Search for the cell housing the specified text and yield its (X, Y) center coordinate. 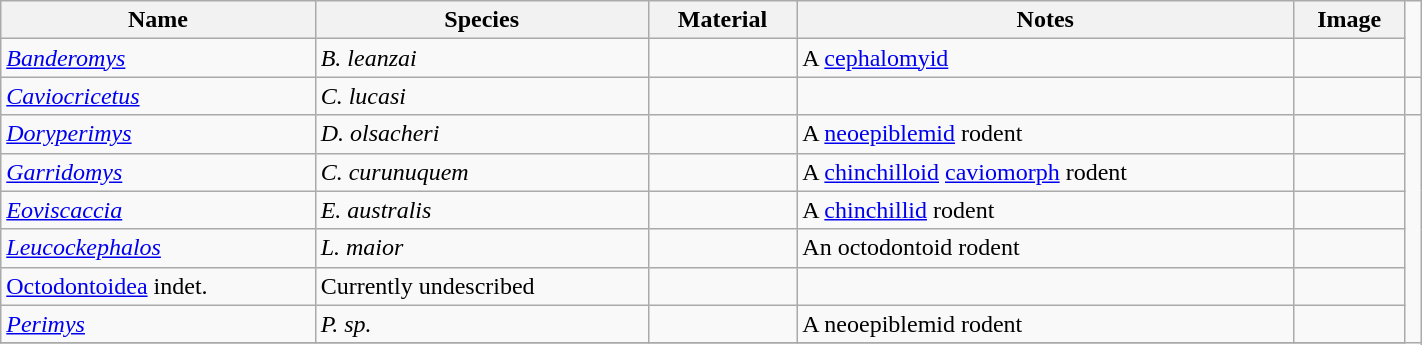
A cephalomyid (1046, 58)
Doryperimys (158, 134)
Material (722, 20)
B. leanzai (482, 58)
Banderomys (158, 58)
E. australis (482, 210)
Garridomys (158, 172)
A chinchilloid caviomorph rodent (1046, 172)
Currently undescribed (482, 286)
Eoviscaccia (158, 210)
P. sp. (482, 324)
Octodontoidea indet. (158, 286)
Caviocricetus (158, 96)
C. curunuquem (482, 172)
Leucockephalos (158, 248)
Species (482, 20)
Name (158, 20)
Image (1350, 20)
A chinchillid rodent (1046, 210)
Notes (1046, 20)
L. maior (482, 248)
D. olsacheri (482, 134)
Perimys (158, 324)
An octodontoid rodent (1046, 248)
C. lucasi (482, 96)
